Search for the cell housing the specified text and yield its (x, y) center coordinate. 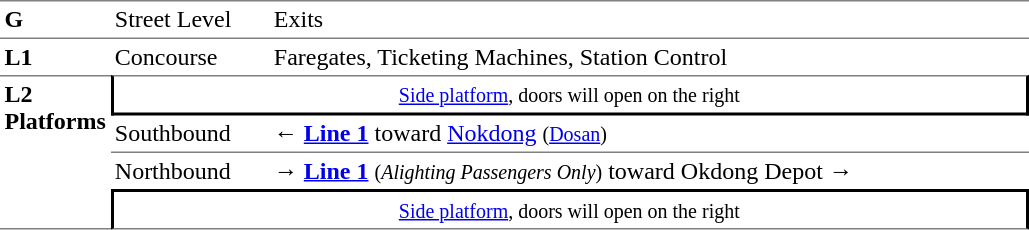
← Line 1 toward Nokdong (Dosan) (648, 135)
Northbound (190, 171)
Exits (648, 20)
Street Level (190, 20)
L2Platforms (55, 152)
→ Line 1 (Alighting Passengers Only) toward Okdong Depot → (648, 171)
Faregates, Ticketing Machines, Station Control (648, 57)
Southbound (190, 135)
Concourse (190, 57)
L1 (55, 57)
G (55, 20)
